Output the [X, Y] coordinate of the center of the cell containing the given text.  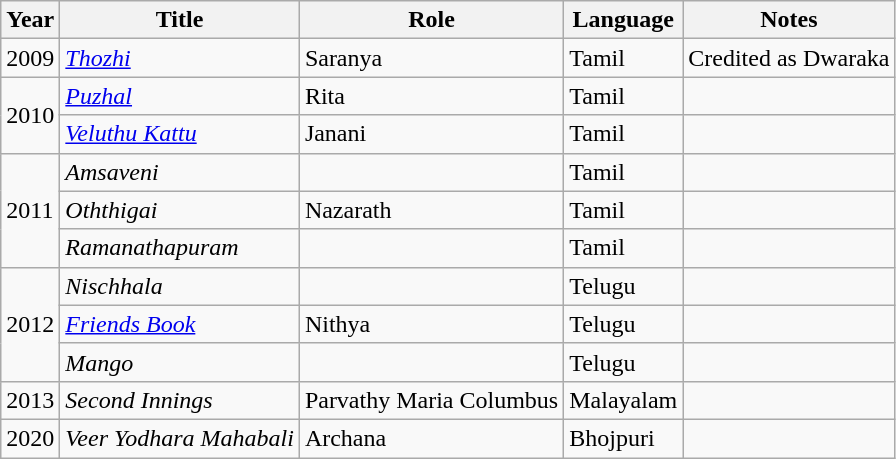
Mango [180, 362]
Janani [431, 134]
Archana [431, 438]
Rita [431, 96]
Nithya [431, 324]
Malayalam [624, 400]
Amsaveni [180, 172]
Friends Book [180, 324]
Veluthu Kattu [180, 134]
Bhojpuri [624, 438]
Oththigai [180, 210]
Nischhala [180, 286]
Credited as Dwaraka [789, 58]
Year [30, 20]
Veer Yodhara Mahabali [180, 438]
2010 [30, 115]
2013 [30, 400]
Saranya [431, 58]
2009 [30, 58]
Second Innings [180, 400]
Puzhal [180, 96]
Language [624, 20]
Nazarath [431, 210]
Ramanathapuram [180, 248]
Role [431, 20]
2020 [30, 438]
Parvathy Maria Columbus [431, 400]
Title [180, 20]
2011 [30, 210]
2012 [30, 324]
Notes [789, 20]
Thozhi [180, 58]
